Return (x, y) of the center of cell containing provided text 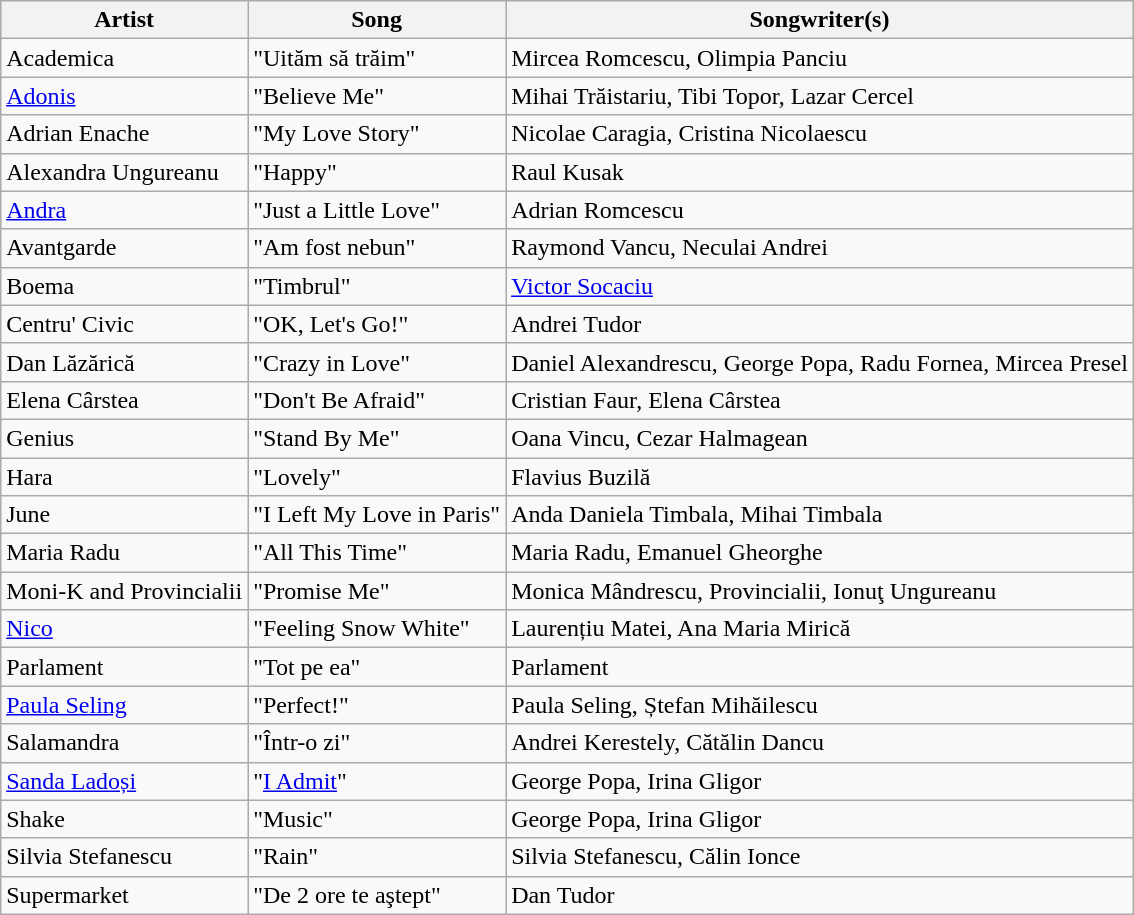
Raul Kusak (820, 172)
Artist (124, 20)
"I Admit" (377, 781)
Silvia Stefanescu, Călin Ionce (820, 857)
Raymond Vancu, Neculai Andrei (820, 248)
Anda Daniela Timbala, Mihai Timbala (820, 515)
Oana Vincu, Cezar Halmagean (820, 438)
Shake (124, 819)
Silvia Stefanescu (124, 857)
Supermarket (124, 895)
Elena Cârstea (124, 400)
Nicolae Caragia, Cristina Nicolaescu (820, 134)
"OK, Let's Go!" (377, 324)
Mihai Trăistariu, Tibi Topor, Lazar Cercel (820, 96)
"Am fost nebun" (377, 248)
Academica (124, 58)
Paula Seling (124, 705)
"Happy" (377, 172)
"Promise Me" (377, 591)
"Lovely" (377, 477)
Dan Lăzărică (124, 362)
Adrian Romcescu (820, 210)
Hara (124, 477)
Alexandra Ungureanu (124, 172)
Andra (124, 210)
"I Left My Love in Paris" (377, 515)
Songwriter(s) (820, 20)
Centru' Civic (124, 324)
"Rain" (377, 857)
"All This Time" (377, 553)
Monica Mândrescu, Provincialii, Ionuţ Ungureanu (820, 591)
"Don't Be Afraid" (377, 400)
"Just a Little Love" (377, 210)
June (124, 515)
Sanda Ladoși (124, 781)
Salamandra (124, 743)
Song (377, 20)
Genius (124, 438)
Paula Seling, Ștefan Mihăilescu (820, 705)
Maria Radu, Emanuel Gheorghe (820, 553)
"Feeling Snow White" (377, 629)
Moni-K and Provincialii (124, 591)
"Uităm să trăim" (377, 58)
Mircea Romcescu, Olimpia Panciu (820, 58)
Dan Tudor (820, 895)
Nico (124, 629)
"Timbrul" (377, 286)
"Crazy in Love" (377, 362)
"Music" (377, 819)
"Perfect!" (377, 705)
"My Love Story" (377, 134)
"De 2 ore te aştept" (377, 895)
Daniel Alexandrescu, George Popa, Radu Fornea, Mircea Presel (820, 362)
Victor Socaciu (820, 286)
"Tot pe ea" (377, 667)
Avantgarde (124, 248)
Boema (124, 286)
"Într-o zi" (377, 743)
Laurențiu Matei, Ana Maria Mirică (820, 629)
Flavius Buzilă (820, 477)
"Believe Me" (377, 96)
Andrei Kerestely, Cătălin Dancu (820, 743)
"Stand By Me" (377, 438)
Maria Radu (124, 553)
Andrei Tudor (820, 324)
Adonis (124, 96)
Cristian Faur, Elena Cârstea (820, 400)
Adrian Enache (124, 134)
